Return (X, Y) of the center of cell containing provided text 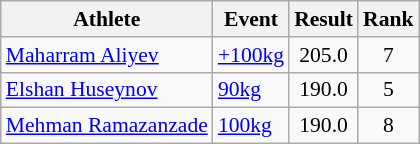
Event (251, 19)
5 (388, 90)
Elshan Huseynov (107, 90)
Result (324, 19)
205.0 (324, 55)
Mehman Ramazanzade (107, 126)
8 (388, 126)
+100kg (251, 55)
Maharram Aliyev (107, 55)
Rank (388, 19)
100kg (251, 126)
7 (388, 55)
90kg (251, 90)
Athlete (107, 19)
